Return (X, Y) of the center of cell containing provided text 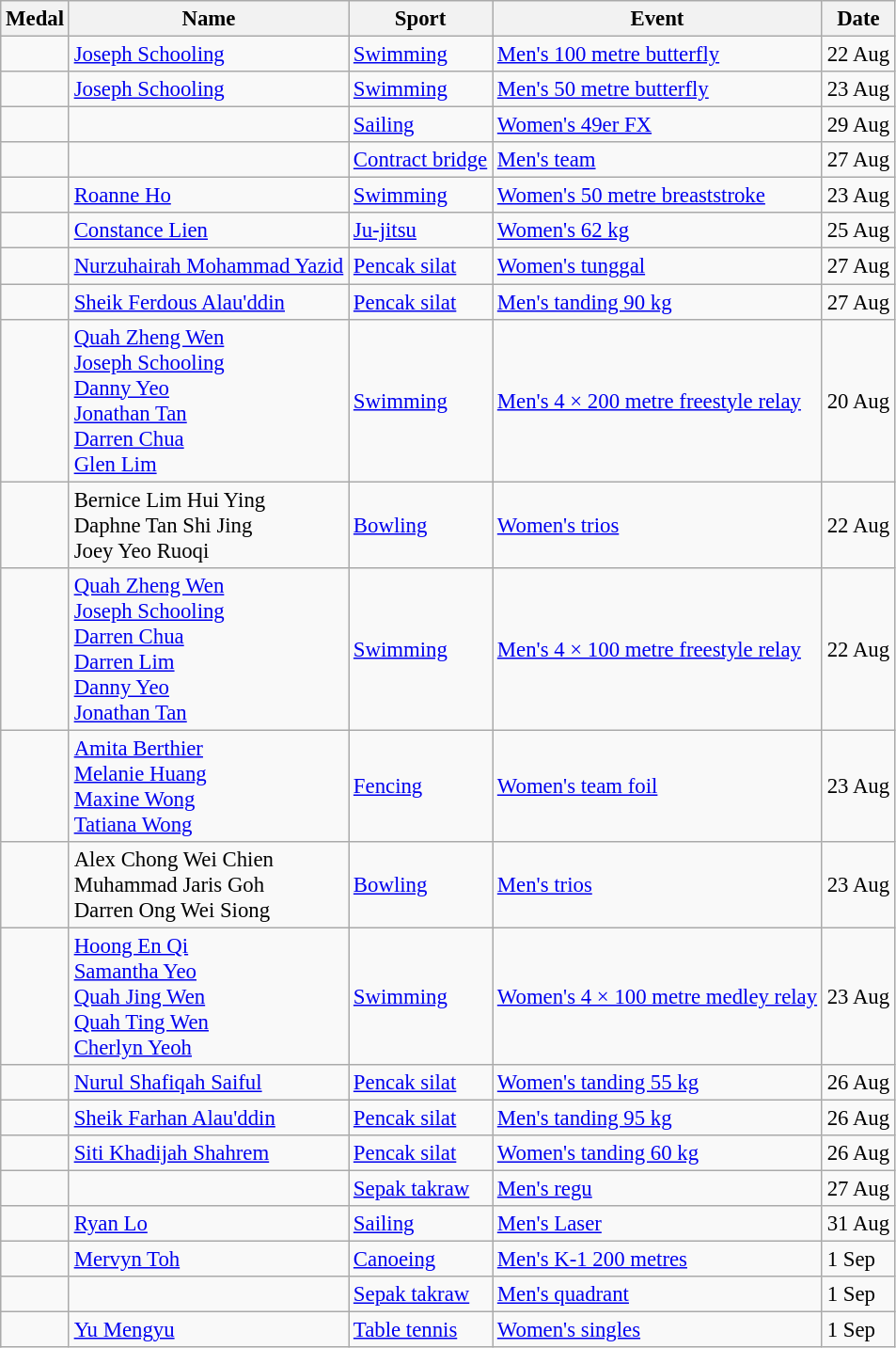
Men's 50 metre butterfly (658, 89)
Medal (36, 19)
Men's 4 × 200 metre freestyle relay (658, 401)
Men's K-1 200 metres (658, 1260)
Men's Laser (658, 1224)
Nurzuhairah Mohammad Yazid (209, 266)
Ju-jitsu (421, 230)
Hoong En QiSamantha YeoQuah Jing WenQuah Ting WenCherlyn Yeoh (209, 996)
Event (658, 19)
Quah Zheng WenJoseph SchoolingDanny YeoJonathan TanDarren ChuaGlen Lim (209, 401)
Mervyn Toh (209, 1260)
Yu Mengyu (209, 1330)
Women's team foil (658, 786)
Men's team (658, 160)
Siti Khadijah Shahrem (209, 1153)
Sport (421, 19)
Name (209, 19)
Ryan Lo (209, 1224)
Bernice Lim Hui YingDaphne Tan Shi JingJoey Yeo Ruoqi (209, 525)
Women's trios (658, 525)
Sheik Ferdous Alau'ddin (209, 302)
Women's tunggal (658, 266)
Contract bridge (421, 160)
Women's singles (658, 1330)
Men's trios (658, 885)
Roanne Ho (209, 196)
25 Aug (857, 230)
Men's tanding 95 kg (658, 1118)
Quah Zheng WenJoseph SchoolingDarren ChuaDarren LimDanny YeoJonathan Tan (209, 649)
Men's tanding 90 kg (658, 302)
Alex Chong Wei ChienMuhammad Jaris GohDarren Ong Wei Siong (209, 885)
Date (857, 19)
Women's 62 kg (658, 230)
Canoeing (421, 1260)
Men's quadrant (658, 1294)
31 Aug (857, 1224)
Men's 100 metre butterfly (658, 55)
Women's tanding 60 kg (658, 1153)
Nurul Shafiqah Saiful (209, 1083)
Constance Lien (209, 230)
Women's 49er FX (658, 125)
Women's 50 metre breaststroke (658, 196)
Men's regu (658, 1189)
29 Aug (857, 125)
20 Aug (857, 401)
Women's tanding 55 kg (658, 1083)
Sheik Farhan Alau'ddin (209, 1118)
Women's 4 × 100 metre medley relay (658, 996)
Table tennis (421, 1330)
Men's 4 × 100 metre freestyle relay (658, 649)
Amita BerthierMelanie HuangMaxine WongTatiana Wong (209, 786)
Fencing (421, 786)
